Scan for the cell matching the given text and deliver its [x, y] coordinate at center. 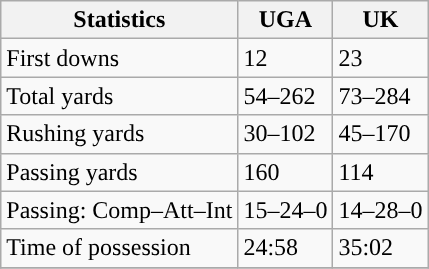
14–28–0 [380, 210]
15–24–0 [286, 210]
Total yards [120, 96]
73–284 [380, 96]
First downs [120, 58]
UGA [286, 20]
Passing yards [120, 172]
35:02 [380, 248]
Passing: Comp–Att–Int [120, 210]
UK [380, 20]
54–262 [286, 96]
114 [380, 172]
160 [286, 172]
30–102 [286, 134]
Time of possession [120, 248]
23 [380, 58]
Statistics [120, 20]
24:58 [286, 248]
45–170 [380, 134]
Rushing yards [120, 134]
12 [286, 58]
